Identify which cell holds the provided text, then report its (x, y) central coordinate. 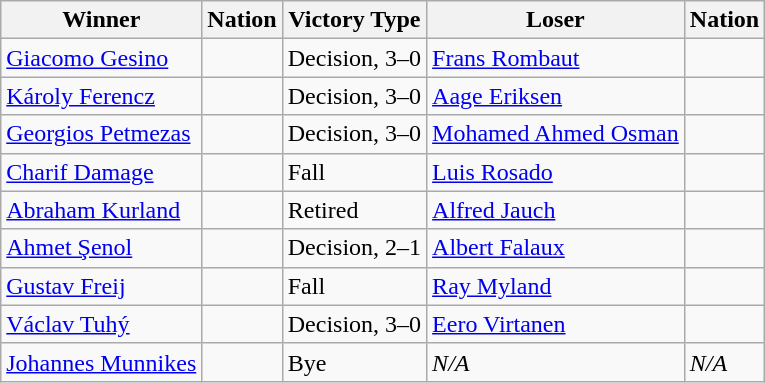
Charif Damage (102, 172)
Gustav Freij (102, 286)
Loser (556, 20)
Aage Eriksen (556, 96)
Giacomo Gesino (102, 58)
Decision, 2–1 (354, 248)
Alfred Jauch (556, 210)
Eero Virtanen (556, 324)
Luis Rosado (556, 172)
Albert Falaux (556, 248)
Victory Type (354, 20)
Georgios Petmezas (102, 134)
Bye (354, 362)
Johannes Munnikes (102, 362)
Frans Rombaut (556, 58)
Václav Tuhý (102, 324)
Mohamed Ahmed Osman (556, 134)
Winner (102, 20)
Ray Myland (556, 286)
Abraham Kurland (102, 210)
Ahmet Şenol (102, 248)
Károly Ferencz (102, 96)
Retired (354, 210)
